Determine the [x, y] coordinate at the center of the cell enclosing the given text.  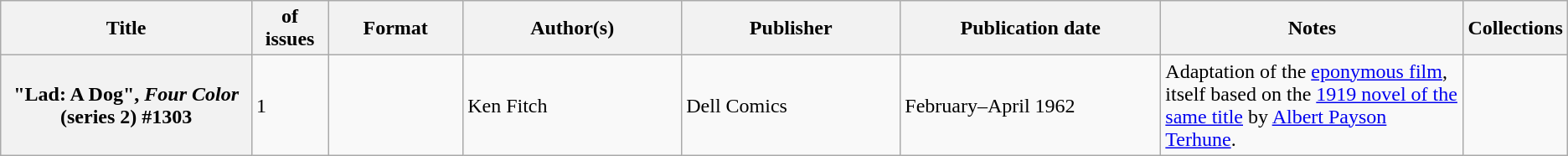
Dell Comics [791, 106]
Collections [1515, 29]
Adaptation of the eponymous film, itself based on the 1919 novel of the same title by Albert Payson Terhune. [1312, 106]
Publisher [791, 29]
"Lad: A Dog", Four Color (series 2) #1303 [126, 106]
Format [395, 29]
Publication date [1030, 29]
Title [126, 29]
February–April 1962 [1030, 106]
Author(s) [573, 29]
Notes [1312, 29]
1 [290, 106]
Ken Fitch [573, 106]
of issues [290, 29]
